For the text-containing cell, return its midpoint in (x, y) coordinate format. 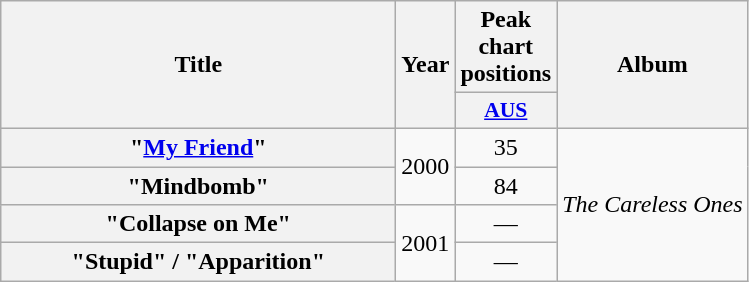
Peak chart positions (506, 47)
"Stupid" / "Apparition" (198, 262)
Album (653, 65)
Title (198, 65)
2000 (426, 166)
"My Friend" (198, 147)
AUS (506, 111)
84 (506, 185)
"Collapse on Me" (198, 224)
35 (506, 147)
The Careless Ones (653, 204)
Year (426, 65)
"Mindbomb" (198, 185)
2001 (426, 243)
